From the cell containing the given text, extract its center point as (X, Y) coordinate. 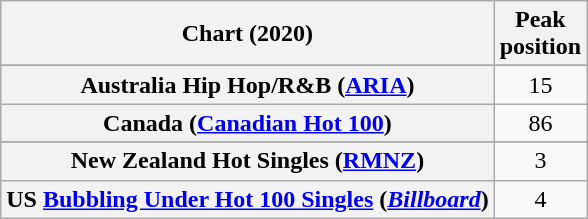
Chart (2020) (248, 34)
New Zealand Hot Singles (RMNZ) (248, 161)
4 (540, 199)
86 (540, 123)
Peakposition (540, 34)
Australia Hip Hop/R&B (ARIA) (248, 85)
15 (540, 85)
3 (540, 161)
Canada (Canadian Hot 100) (248, 123)
US Bubbling Under Hot 100 Singles (Billboard) (248, 199)
